Return the [x, y] coordinate for the center point of the cell that contains the specified text.  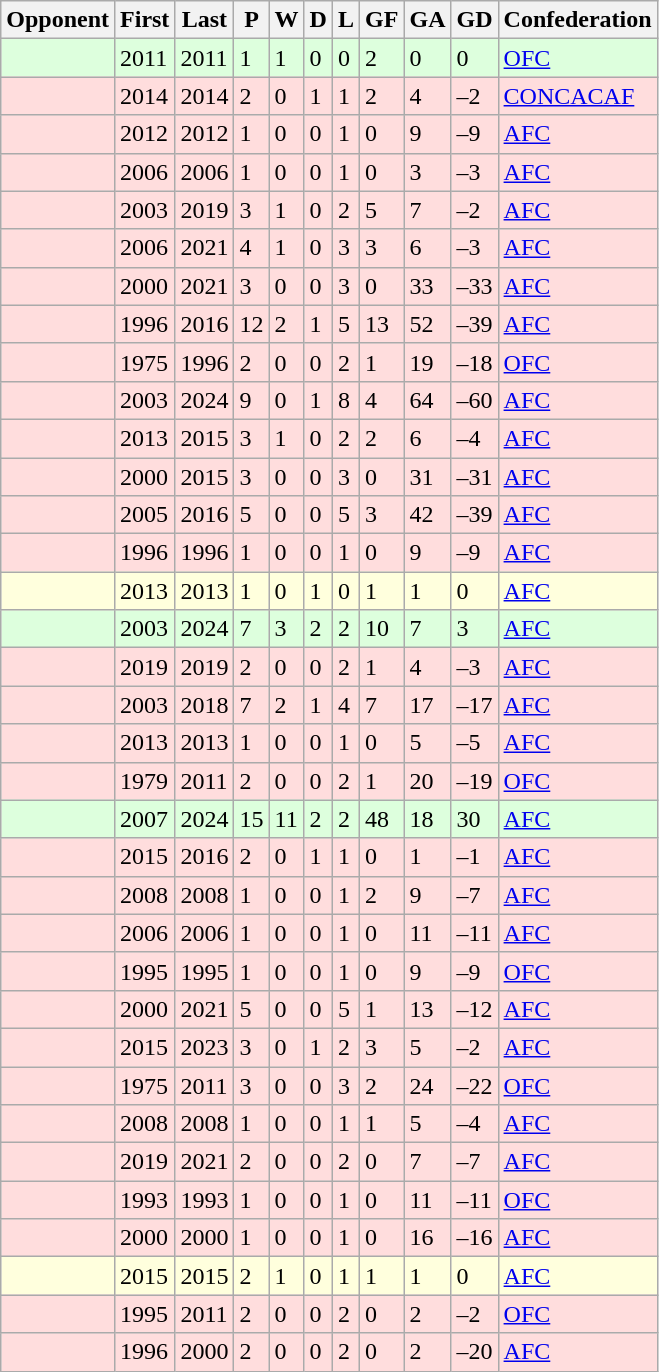
48 [382, 819]
33 [428, 286]
17 [428, 705]
–22 [474, 1085]
2005 [145, 515]
15 [252, 819]
P [252, 20]
Confederation [578, 20]
20 [428, 781]
–20 [474, 1352]
GD [474, 20]
–60 [474, 400]
1979 [145, 781]
19 [428, 362]
8 [346, 400]
2023 [204, 1047]
24 [428, 1085]
2007 [145, 819]
31 [428, 477]
64 [428, 400]
52 [428, 324]
16 [428, 1238]
Opponent [58, 20]
–16 [474, 1238]
12 [252, 324]
42 [428, 515]
First [145, 20]
–17 [474, 705]
30 [474, 819]
–31 [474, 477]
–12 [474, 1009]
18 [428, 819]
Last [204, 20]
GA [428, 20]
GF [382, 20]
–1 [474, 857]
–33 [474, 286]
2018 [204, 705]
10 [382, 629]
–19 [474, 781]
W [286, 20]
CONCACAF [578, 96]
–18 [474, 362]
–5 [474, 743]
L [346, 20]
D [318, 20]
